Provide the (x, y) coordinate of the cell's center where the given text is located.  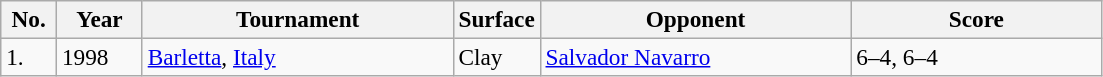
Opponent (696, 19)
1. (29, 57)
Clay (496, 57)
Barletta, Italy (298, 57)
1998 (100, 57)
6–4, 6–4 (976, 57)
Score (976, 19)
No. (29, 19)
Tournament (298, 19)
Year (100, 19)
Salvador Navarro (696, 57)
Surface (496, 19)
